From the cell containing the given text, extract its center point as [x, y] coordinate. 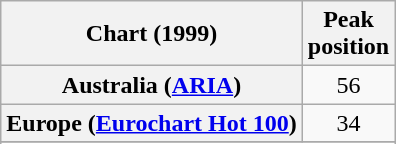
56 [348, 85]
Australia (ARIA) [152, 85]
Chart (1999) [152, 34]
Peakposition [348, 34]
Europe (Eurochart Hot 100) [152, 123]
34 [348, 123]
